Locate the cell with the specified text and output its (x, y) center coordinate. 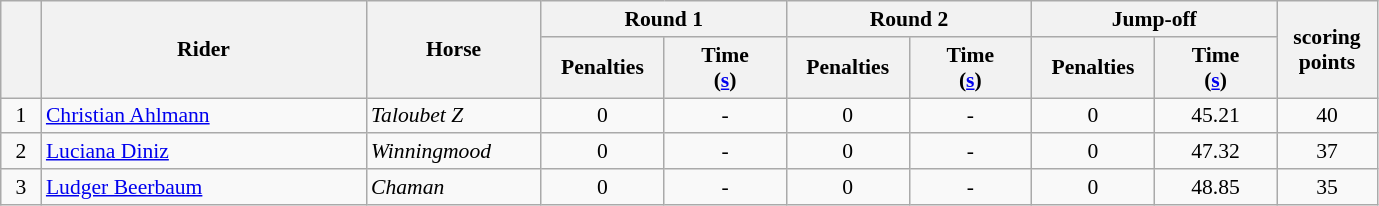
45.21 (1216, 116)
Luciana Diniz (204, 152)
Round 1 (664, 19)
Rider (204, 50)
Round 2 (908, 19)
scoringpoints (1327, 50)
2 (21, 152)
37 (1327, 152)
Jump-off (1154, 19)
1 (21, 116)
Chaman (454, 187)
3 (21, 187)
35 (1327, 187)
Christian Ahlmann (204, 116)
48.85 (1216, 187)
Horse (454, 50)
Taloubet Z (454, 116)
40 (1327, 116)
47.32 (1216, 152)
Winningmood (454, 152)
Ludger Beerbaum (204, 187)
